From the cell containing the given text, extract its center point as (x, y) coordinate. 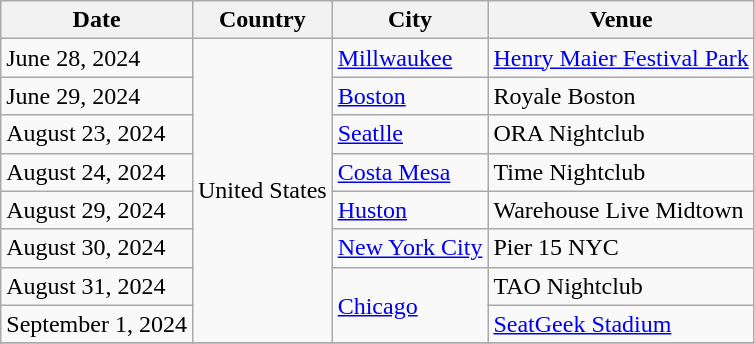
Henry Maier Festival Park (621, 58)
TAO Nightclub (621, 286)
Country (262, 20)
August 30, 2024 (97, 248)
Costa Mesa (410, 172)
SeatGeek Stadium (621, 324)
June 29, 2024 (97, 96)
United States (262, 191)
Date (97, 20)
New York City (410, 248)
June 28, 2024 (97, 58)
City (410, 20)
Seatlle (410, 134)
August 29, 2024 (97, 210)
Huston (410, 210)
ORA Nightclub (621, 134)
Boston (410, 96)
August 31, 2024 (97, 286)
Royale Boston (621, 96)
August 24, 2024 (97, 172)
August 23, 2024 (97, 134)
Chicago (410, 305)
Warehouse Live Midtown (621, 210)
Millwaukee (410, 58)
Time Nightclub (621, 172)
Pier 15 NYC (621, 248)
Venue (621, 20)
September 1, 2024 (97, 324)
